Extract the [X, Y] coordinate from the center of the cell holding the provided text.  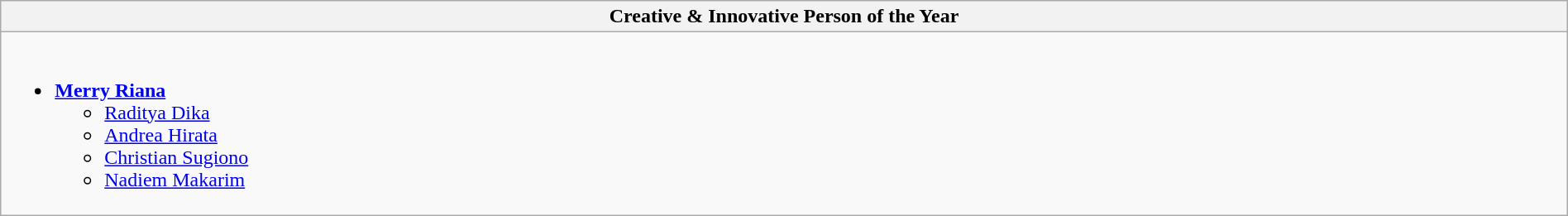
Merry RianaRaditya DikaAndrea HirataChristian SugionoNadiem Makarim [784, 124]
Creative & Innovative Person of the Year [784, 17]
